Find where the given text appears and provide that cell's center as [X, Y] coordinate. 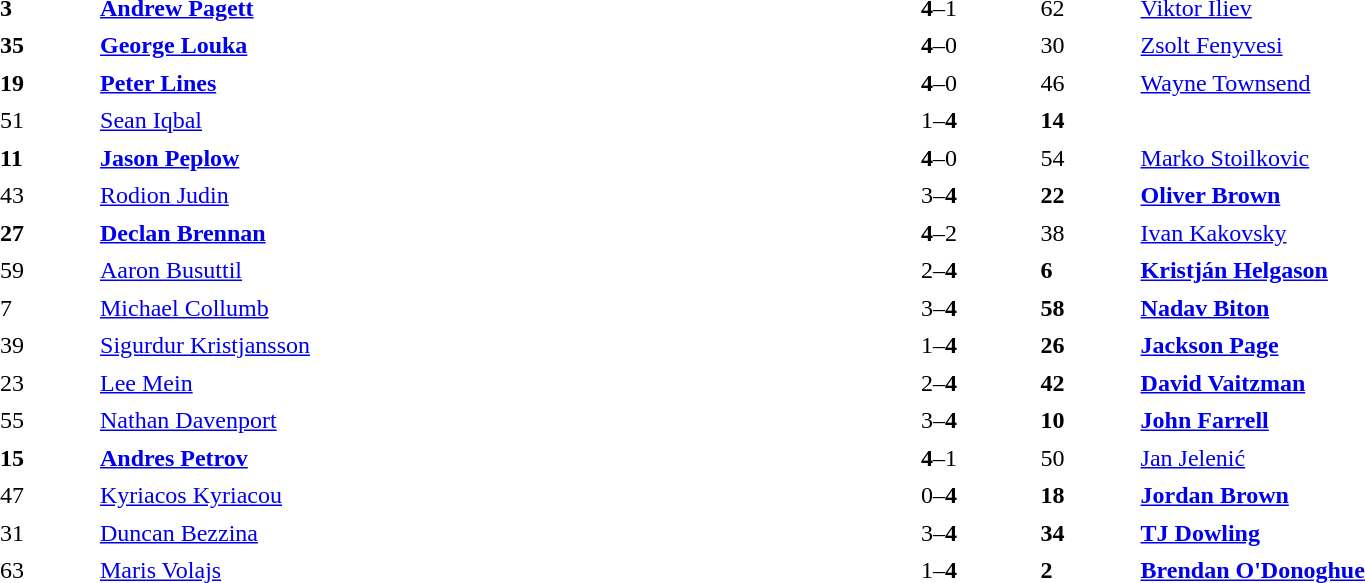
Declan Brennan [469, 233]
Kyriacos Kyriacou [469, 495]
Rodion Judin [469, 195]
42 [1086, 383]
22 [1086, 195]
26 [1086, 345]
Nathan Davenport [469, 421]
Sigurdur Kristjansson [469, 345]
10 [1086, 421]
George Louka [469, 45]
Michael Collumb [469, 308]
50 [1086, 458]
4–1 [938, 458]
Sean Iqbal [469, 121]
Jason Peplow [469, 158]
Duncan Bezzina [469, 533]
30 [1086, 45]
0–4 [938, 495]
Aaron Busuttil [469, 271]
38 [1086, 233]
34 [1086, 533]
14 [1086, 121]
54 [1086, 158]
6 [1086, 271]
Andres Petrov [469, 458]
46 [1086, 83]
58 [1086, 308]
Lee Mein [469, 383]
18 [1086, 495]
Peter Lines [469, 83]
4–2 [938, 233]
